Determine the (x, y) coordinate at the center of the cell enclosing the given text.  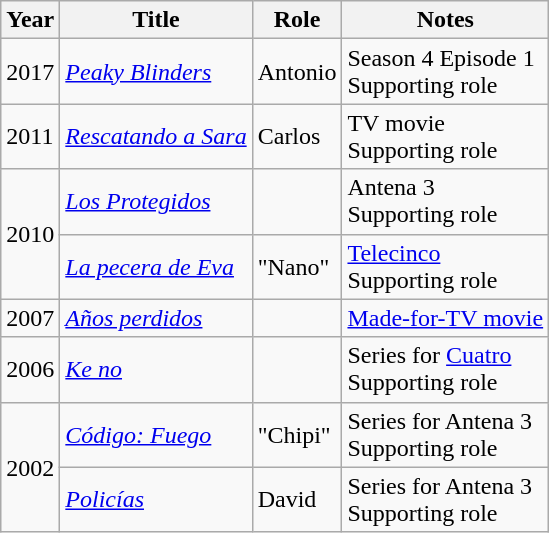
Antena 3Supporting role (446, 202)
Código: Fuego (156, 434)
Peaky Blinders (156, 72)
Carlos (297, 136)
TV movieSupporting role (446, 136)
Notes (446, 20)
Made-for-TV movie (446, 318)
David (297, 500)
2017 (30, 72)
2002 (30, 467)
2010 (30, 234)
Season 4 Episode 1Supporting role (446, 72)
Los Protegidos (156, 202)
La pecera de Eva (156, 266)
Policías (156, 500)
2006 (30, 370)
2007 (30, 318)
TelecincoSupporting role (446, 266)
Role (297, 20)
Años perdidos (156, 318)
Series for CuatroSupporting role (446, 370)
Antonio (297, 72)
Title (156, 20)
Ke no (156, 370)
2011 (30, 136)
"Chipi" (297, 434)
Rescatando a Sara (156, 136)
"Nano" (297, 266)
Year (30, 20)
